Capture the cell that displays the provided text and extract its [x, y] central coordinate. 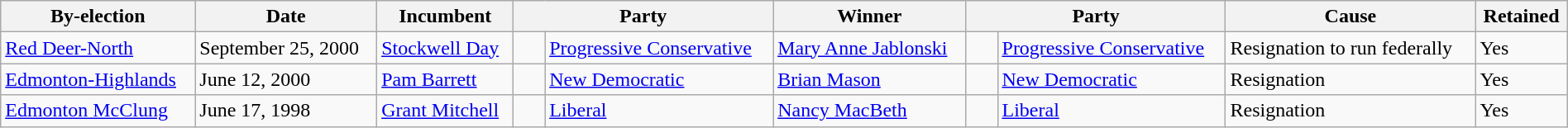
June 12, 2000 [286, 79]
Brian Mason [870, 79]
Stockwell Day [445, 48]
Resignation to run federally [1350, 48]
June 17, 1998 [286, 111]
Edmonton McClung [98, 111]
Red Deer-North [98, 48]
Pam Barrett [445, 79]
Date [286, 17]
Incumbent [445, 17]
By-election [98, 17]
Retained [1522, 17]
Winner [870, 17]
Edmonton-Highlands [98, 79]
Grant Mitchell [445, 111]
Mary Anne Jablonski [870, 48]
Nancy MacBeth [870, 111]
Cause [1350, 17]
September 25, 2000 [286, 48]
